Search for the cell housing the specified text and yield its [X, Y] center coordinate. 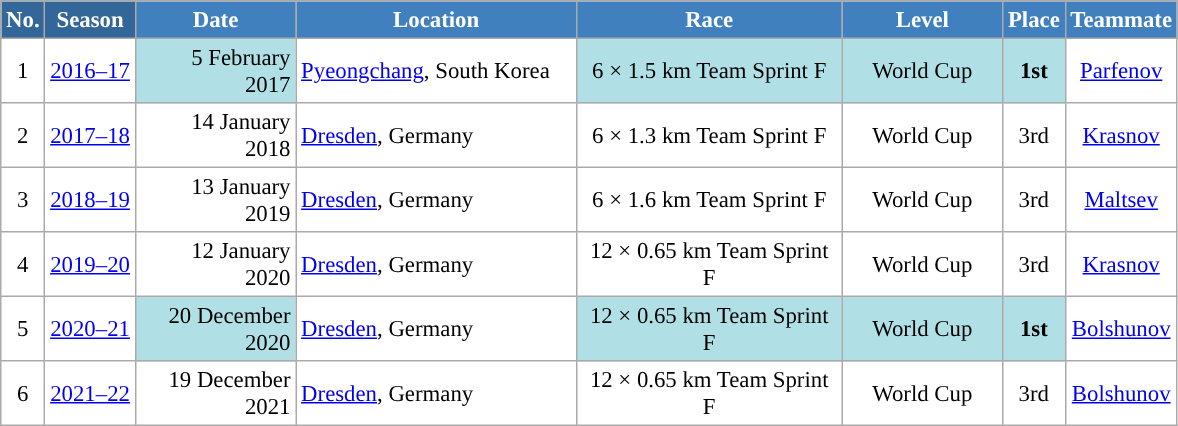
6 × 1.3 km Team Sprint F [709, 136]
Bolshunov [1121, 330]
13 January 2019 [216, 200]
Level [922, 20]
Place [1034, 20]
Maltsev [1121, 200]
14 January 2018 [216, 136]
5 February 2017 [216, 72]
Teammate [1121, 20]
No. [23, 20]
4 [23, 264]
Location [436, 20]
2019–20 [90, 264]
2020–21 [90, 330]
1 [23, 72]
Parfenov [1121, 72]
5 [23, 330]
2016–17 [90, 72]
3 [23, 200]
6 × 1.5 km Team Sprint F [709, 72]
20 December 2020 [216, 330]
2 [23, 136]
Season [90, 20]
Race [709, 20]
12 January 2020 [216, 264]
Pyeongchang, South Korea [436, 72]
2018–19 [90, 200]
2017–18 [90, 136]
Date [216, 20]
6 × 1.6 km Team Sprint F [709, 200]
